Capture the cell that displays the provided text and extract its [X, Y] central coordinate. 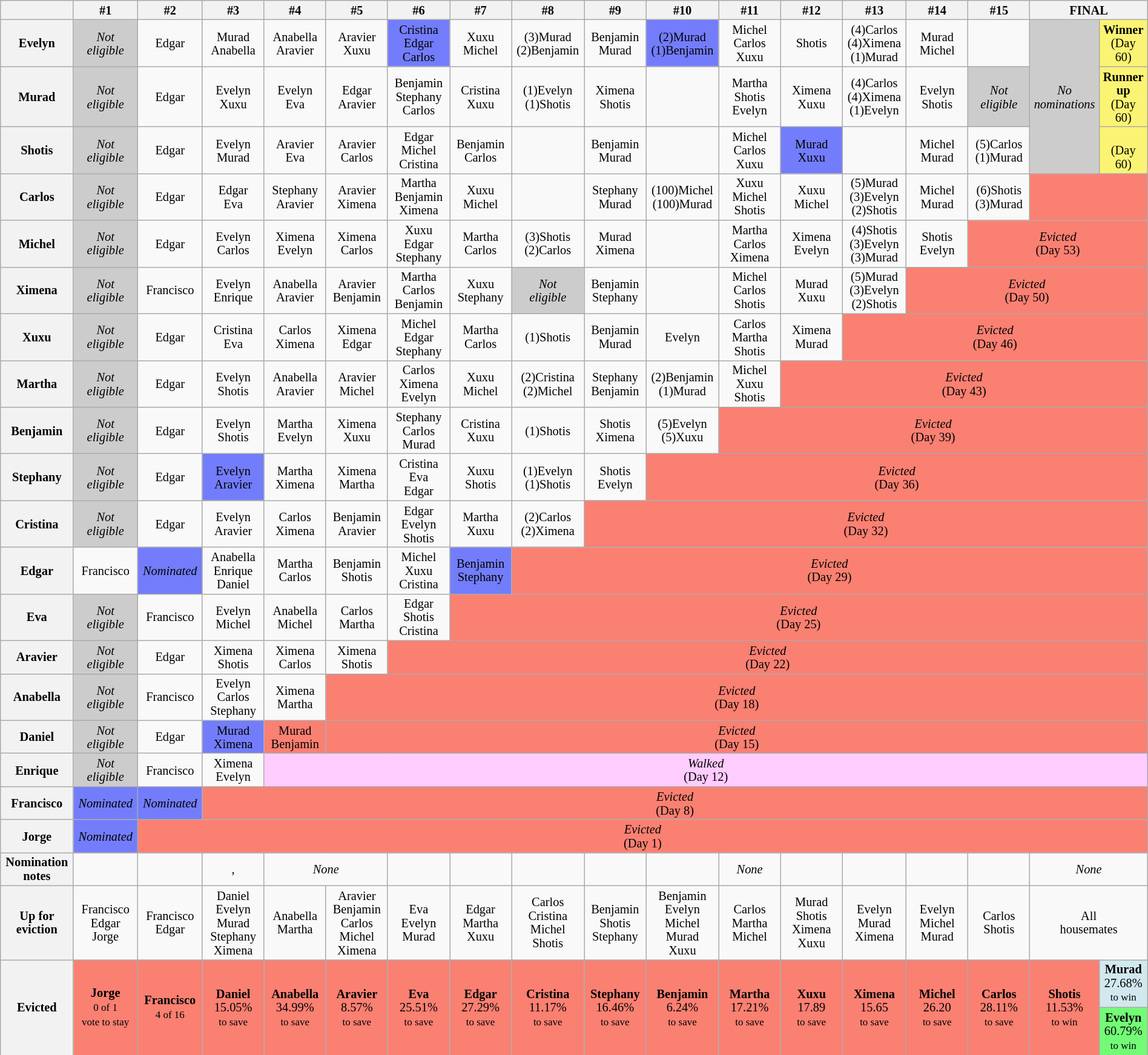
EdgarEvelynShotis [418, 524]
MuradBenjamin [295, 737]
Evicted(Day 29) [830, 570]
(6)Shotis(3)Murad [999, 196]
AravierMichel [357, 384]
XimenaMurad [811, 337]
Evicted(Day 36) [897, 477]
StephanyCarlosMurad [418, 430]
BenjaminShotis [357, 570]
Evicted(Day 43) [964, 384]
EvelynXuxu [233, 97]
Up foreviction [37, 922]
AravierBenjaminCarlosMichelXimena [357, 922]
BenjaminStephanyCarlos [418, 97]
StephanyAravier [295, 196]
#9 [615, 10]
Ximena [37, 291]
Runner up(Day 60) [1123, 97]
AravierCarlos [357, 150]
Anabella [37, 697]
BenjaminEvelynMichelMuradXuxu [682, 922]
Allhousemates [1089, 922]
Evicted(Day 39) [933, 430]
#4 [295, 10]
(Day 60) [1123, 150]
Evicted(Day 50) [1027, 291]
#15 [999, 10]
EvelynMuradXimena [874, 922]
Michel26.20to save [937, 1007]
EvaEvelynMurad [418, 922]
EvelynMichel [233, 617]
Aravier8.57%to save [357, 1007]
MarthaXimena [295, 477]
Nonominations [1064, 96]
EdgarAravier [357, 97]
Shotis11.53%to win [1064, 1007]
Michel [37, 243]
Edgar27.29%to save [481, 1007]
Evicted(Day 53) [1058, 243]
Cristina [37, 524]
#3 [233, 10]
CarlosMarthaMichel [750, 922]
StephanyBenjamin [615, 384]
CarlosXimenaEvelyn [418, 384]
MuradMichel [937, 42]
CristinaEva [233, 337]
, [233, 869]
XuxuEdgarStephany [418, 243]
AnabellaMartha [295, 922]
Evicted(Day 25) [799, 617]
Benjamin6.24%to save [682, 1007]
EvelynEnrique [233, 291]
MuradShotisXimenaXuxu [811, 922]
Martha17.21%to save [750, 1007]
EdgarMarthaXuxu [481, 922]
Winner(Day 60) [1123, 42]
#11 [750, 10]
Evicted(Day 32) [866, 524]
#6 [418, 10]
Cristina11.17%to save [548, 1007]
Murad27.68%to win [1123, 983]
(4)Shotis(3)Evelyn(3)Murad [874, 243]
CarlosCristinaMichelShotis [548, 922]
AravierXuxu [357, 42]
MichelXuxuShotis [750, 384]
Eva25.51%to save [418, 1007]
Xuxu17.89to save [811, 1007]
(5)Evelyn(5)Xuxu [682, 430]
MarthaShotisEvelyn [750, 97]
XimenaEdgar [357, 337]
BenjaminShotisStephany [615, 922]
EdgarEva [233, 196]
(5)Carlos(1)Murad [999, 150]
#14 [937, 10]
FranciscoEdgarJorge [105, 922]
Francisco4 of 16 [170, 1007]
XuxuStephany [481, 291]
Evicted(Day 46) [995, 337]
BenjaminAravier [357, 524]
#2 [170, 10]
CristinaEdgarCarlos [418, 42]
CristinaEvaEdgar [418, 477]
DanielEvelynMuradStephanyXimena [233, 922]
Jorge [37, 836]
Anabella34.99%to save [295, 1007]
XuxuShotis [481, 477]
Martha [37, 384]
(100)Michel(100)Murad [682, 196]
XuxuMichelShotis [750, 196]
AravierEva [295, 150]
Walked(Day 12) [706, 770]
EdgarMichelCristina [418, 150]
FINAL [1089, 10]
Evicted(Day 22) [768, 657]
MichelEdgarStephany [418, 337]
#5 [357, 10]
Benjamin [37, 430]
(3)Murad(2)Benjamin [548, 42]
(2)Murad(1)Benjamin [682, 42]
Stephany16.46%to save [615, 1007]
Enrique [37, 770]
Evicted [37, 1007]
AnabellaMichel [295, 617]
Xuxu [37, 337]
#7 [481, 10]
Evicted(Day 18) [736, 697]
AravierBenjamin [357, 291]
Ximena15.65to save [874, 1007]
(2)Cristina(2)Michel [548, 384]
#10 [682, 10]
Aravier [37, 657]
EvelynCarlosStephany [233, 697]
Carlos28.11%to save [999, 1007]
MarthaCarlosBenjamin [418, 291]
(2)Carlos(2)Ximena [548, 524]
MarthaEvelyn [295, 430]
Murad [37, 97]
EvelynEva [295, 97]
#13 [874, 10]
#8 [548, 10]
Daniel [37, 737]
AnabellaEnriqueDaniel [233, 570]
Carlos [37, 196]
EvelynMichelMurad [937, 922]
EvelynMurad [233, 150]
#1 [105, 10]
MarthaBenjaminXimena [418, 196]
(3)Shotis(2)Carlos [548, 243]
(4)Carlos(4)Ximena(1)Murad [874, 42]
ShotisXimena [615, 430]
AravierXimena [357, 196]
MichelXuxuCristina [418, 570]
EvelynCarlos [233, 243]
CarlosMarthaShotis [750, 337]
Daniel15.05%to save [233, 1007]
(4)Carlos(4)Ximena(1)Evelyn [874, 97]
Evelyn60.79%to win [1123, 1031]
Evicted(Day 15) [736, 737]
StephanyMurad [615, 196]
(2)Benjamin(1)Murad [682, 384]
CarlosShotis [999, 922]
MichelCarlosShotis [750, 291]
Evicted(Day 1) [642, 836]
BenjaminCarlos [481, 150]
CarlosMartha [357, 617]
EdgarShotisCristina [418, 617]
Evicted(Day 8) [675, 803]
Eva [37, 617]
Stephany [37, 477]
MuradAnabella [233, 42]
FranciscoEdgar [170, 922]
#12 [811, 10]
MarthaCarlosXimena [750, 243]
MarthaXuxu [481, 524]
Nominationnotes [37, 869]
Jorge0 of 1vote to stay [105, 1007]
